Extract the [X, Y] coordinate from the center of the cell holding the provided text.  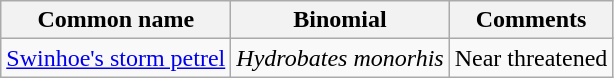
Binomial [340, 20]
Common name [116, 20]
Near threatened [531, 58]
Comments [531, 20]
Hydrobates monorhis [340, 58]
Swinhoe's storm petrel [116, 58]
